Capture the cell that displays the provided text and extract its (X, Y) central coordinate. 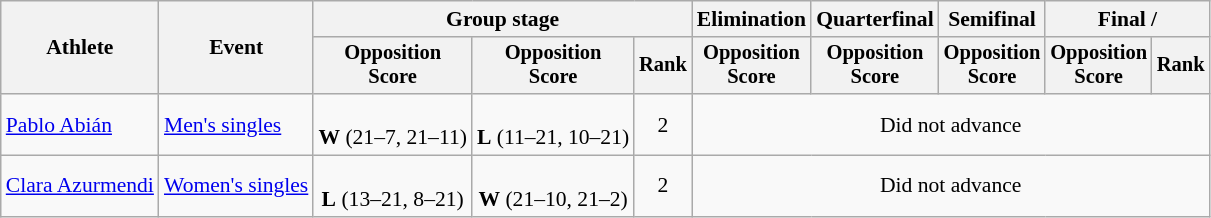
Semifinal (992, 19)
Clara Azurmendi (80, 186)
Elimination (752, 19)
Athlete (80, 48)
Men's singles (236, 124)
W (21–10, 21–2) (553, 186)
L (13–21, 8–21) (392, 186)
L (11–21, 10–21) (553, 124)
Pablo Abián (80, 124)
Event (236, 48)
Final / (1127, 19)
Quarterfinal (875, 19)
Women's singles (236, 186)
Group stage (502, 19)
W (21–7, 21–11) (392, 124)
